Capture the cell that displays the provided text and extract its [X, Y] central coordinate. 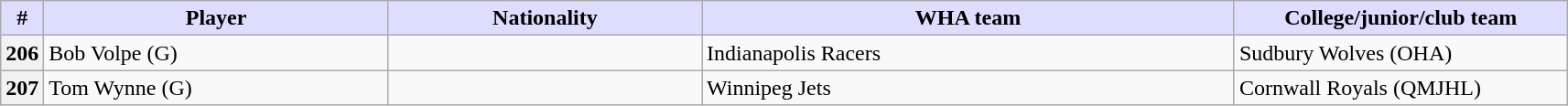
Tom Wynne (G) [216, 88]
Winnipeg Jets [968, 88]
206 [22, 53]
Indianapolis Racers [968, 53]
Player [216, 18]
WHA team [968, 18]
Nationality [545, 18]
Bob Volpe (G) [216, 53]
College/junior/club team [1400, 18]
Cornwall Royals (QMJHL) [1400, 88]
# [22, 18]
207 [22, 88]
Sudbury Wolves (OHA) [1400, 53]
